Pinpoint the cell where the given text exists, returning its [x, y] midpoint coordinate. 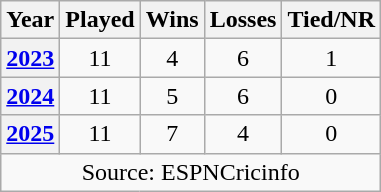
Tied/NR [332, 20]
5 [172, 96]
2024 [30, 96]
1 [332, 58]
2023 [30, 58]
Year [30, 20]
Wins [172, 20]
7 [172, 134]
2025 [30, 134]
Source: ESPNCricinfo [191, 172]
Played [100, 20]
Losses [243, 20]
